Capture the cell that displays the provided text and extract its [x, y] central coordinate. 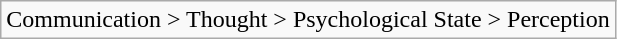
Communication > Thought > Psychological State > Perception [308, 20]
